From the cell containing the given text, extract its center point as (X, Y) coordinate. 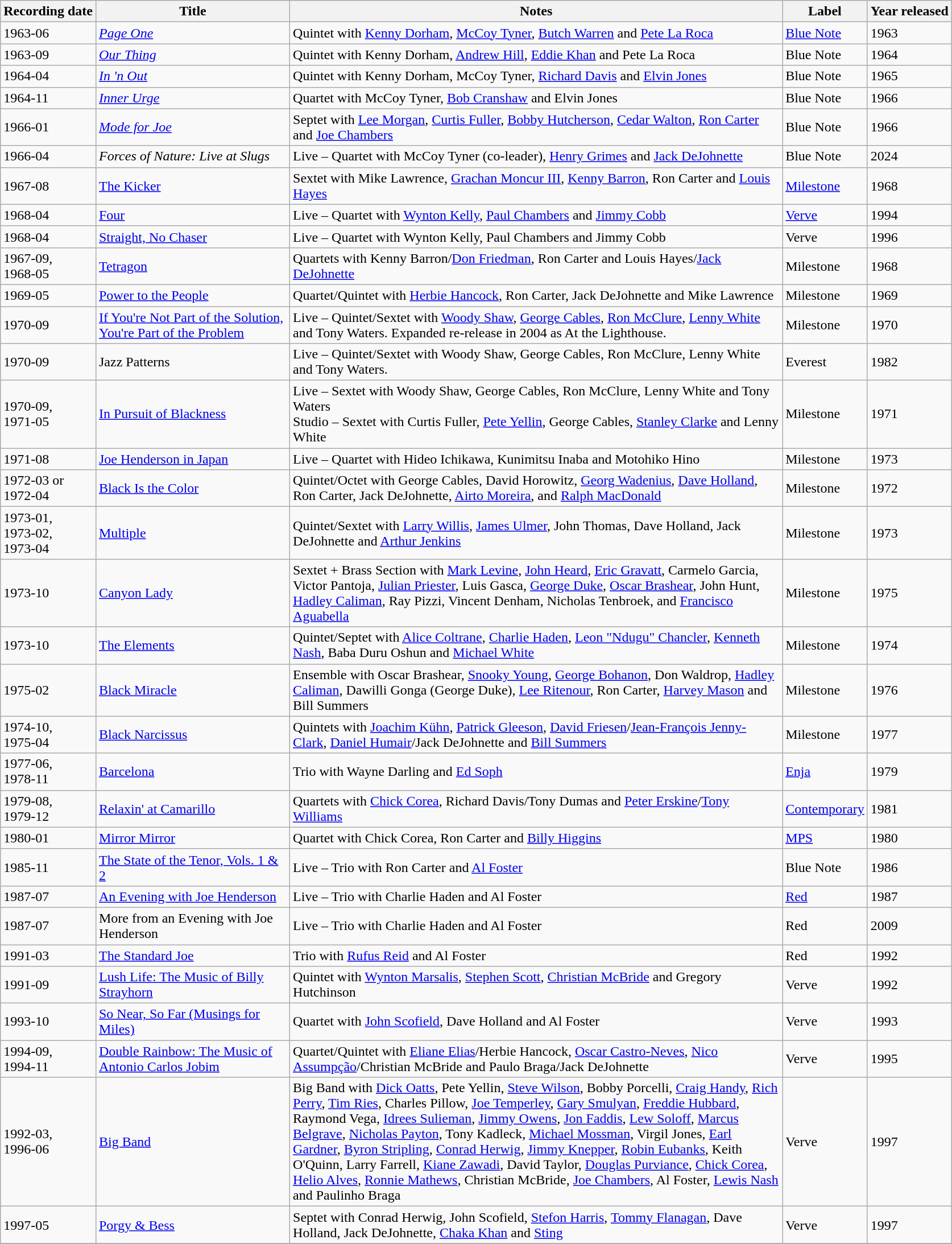
1964-11 (48, 98)
1980 (909, 838)
Quintets with Joachim Kühn, Patrick Gleeson, David Friesen/Jean-François Jenny-Clark, Daniel Humair/Jack DeJohnette and Bill Summers (536, 735)
Trio with Rufus Reid and Al Foster (536, 955)
Quartet/Quintet with Eliane Elias/Herbie Hancock, Oscar Castro-Neves, Nico Assumpção/Christian McBride and Paulo Braga/Jack DeJohnette (536, 1059)
Quartet with John Scofield, Dave Holland and Al Foster (536, 1022)
1979-08, 1979-12 (48, 809)
Quintet/Octet with George Cables, David Horowitz, Georg Wadenius, Dave Holland, Ron Carter, Jack DeJohnette, Airto Moreira, and Ralph MacDonald (536, 488)
Sextet with Mike Lawrence, Grachan Moncur III, Kenny Barron, Ron Carter and Louis Hayes (536, 185)
Trio with Wayne Darling and Ed Soph (536, 771)
Double Rainbow: The Music of Antonio Carlos Jobim (192, 1059)
Mode for Joe (192, 127)
More from an Evening with Joe Henderson (192, 926)
1994 (909, 215)
1969 (909, 295)
Jazz Patterns (192, 362)
1974-10, 1975-04 (48, 735)
Quintet/Sextet with Larry Willis, James Ulmer, John Thomas, Dave Holland, Jack DeJohnette and Arthur Jenkins (536, 533)
Contemporary (825, 809)
1991-03 (48, 955)
MPS (825, 838)
Live – Quartet with Hideo Ichikawa, Kunimitsu Inaba and Motohiko Hino (536, 459)
1967-08 (48, 185)
1985-11 (48, 867)
The Kicker (192, 185)
1964 (909, 55)
1992-03, 1996-06 (48, 1142)
1972-03 or 1972-04 (48, 488)
1975 (909, 593)
1971-08 (48, 459)
Enja (825, 771)
2009 (909, 926)
1971 (909, 414)
Title (192, 11)
1981 (909, 809)
Joe Henderson in Japan (192, 459)
Quartets with Kenny Barron/Don Friedman, Ron Carter and Louis Hayes/Jack DeJohnette (536, 266)
1973-01, 1973-02, 1973-04 (48, 533)
Inner Urge (192, 98)
1972 (909, 488)
Our Thing (192, 55)
The State of the Tenor, Vols. 1 & 2 (192, 867)
In 'n Out (192, 76)
Porgy & Bess (192, 1225)
Septet with Conrad Herwig, John Scofield, Stefon Harris, Tommy Flanagan, Dave Holland, Jack DeJohnette, Chaka Khan and Sting (536, 1225)
The Elements (192, 645)
Big Band (192, 1142)
1963-06 (48, 33)
1966-01 (48, 127)
Quintet/Septet with Alice Coltrane, Charlie Haden, Leon "Ndugu" Chancler, Kenneth Nash, Baba Duru Oshun and Michael White (536, 645)
1996 (909, 237)
Black Is the Color (192, 488)
1977 (909, 735)
Quintet with Kenny Dorham, McCoy Tyner, Richard Davis and Elvin Jones (536, 76)
Straight, No Chaser (192, 237)
1967-09, 1968-05 (48, 266)
Recording date (48, 11)
1993 (909, 1022)
Year released (909, 11)
2024 (909, 156)
1975-02 (48, 690)
Live – Quintet/Sextet with Woody Shaw, George Cables, Ron McClure, Lenny White and Tony Waters. (536, 362)
Page One (192, 33)
1963-09 (48, 55)
Canyon Lady (192, 593)
Tetragon (192, 266)
1964-04 (48, 76)
Forces of Nature: Live at Slugs (192, 156)
Quintet with Kenny Dorham, McCoy Tyner, Butch Warren and Pete La Roca (536, 33)
Everest (825, 362)
1974 (909, 645)
1986 (909, 867)
Label (825, 11)
1970 (909, 324)
1997-05 (48, 1225)
Barcelona (192, 771)
Live – Trio with Ron Carter and Al Foster (536, 867)
Multiple (192, 533)
Power to the People (192, 295)
1966-04 (48, 156)
Black Miracle (192, 690)
Quartet with Chick Corea, Ron Carter and Billy Higgins (536, 838)
The Standard Joe (192, 955)
Quartets with Chick Corea, Richard Davis/Tony Dumas and Peter Erskine/Tony Williams (536, 809)
Lush Life: The Music of Billy Strayhorn (192, 985)
1980-01 (48, 838)
Quartet/Quintet with Herbie Hancock, Ron Carter, Jack DeJohnette and Mike Lawrence (536, 295)
1970-09, 1971-05 (48, 414)
1977-06, 1978-11 (48, 771)
In Pursuit of Blackness (192, 414)
Live – Quartet with McCoy Tyner (co-leader), Henry Grimes and Jack DeJohnette (536, 156)
Four (192, 215)
If You're Not Part of the Solution, You're Part of the Problem (192, 324)
1965 (909, 76)
1993-10 (48, 1022)
Notes (536, 11)
Mirror Mirror (192, 838)
Live – Quintet/Sextet with Woody Shaw, George Cables, Ron McClure, Lenny White and Tony Waters. Expanded re-release in 2004 as At the Lighthouse. (536, 324)
1963 (909, 33)
Septet with Lee Morgan, Curtis Fuller, Bobby Hutcherson, Cedar Walton, Ron Carter and Joe Chambers (536, 127)
Relaxin' at Camarillo (192, 809)
Black Narcissus (192, 735)
1995 (909, 1059)
An Evening with Joe Henderson (192, 896)
Quintet with Kenny Dorham, Andrew Hill, Eddie Khan and Pete La Roca (536, 55)
So Near, So Far (Musings for Miles) (192, 1022)
1982 (909, 362)
Quintet with Wynton Marsalis, Stephen Scott, Christian McBride and Gregory Hutchinson (536, 985)
Quartet with McCoy Tyner, Bob Cranshaw and Elvin Jones (536, 98)
1976 (909, 690)
1994-09, 1994-11 (48, 1059)
1991-09 (48, 985)
1969-05 (48, 295)
1987 (909, 896)
1979 (909, 771)
